Provide the (X, Y) coordinate of the cell's center where the given text is located.  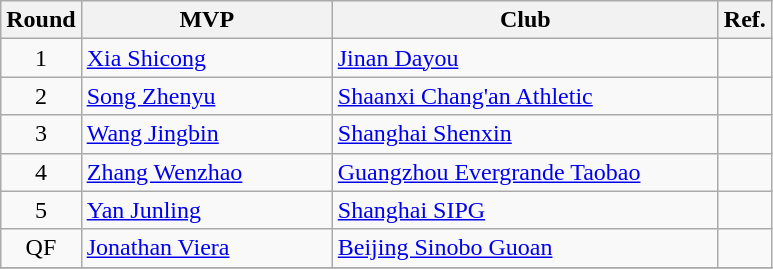
Round (41, 20)
Jonathan Viera (206, 248)
3 (41, 134)
1 (41, 58)
Yan Junling (206, 210)
Ref. (744, 20)
Beijing Sinobo Guoan (525, 248)
4 (41, 172)
Shaanxi Chang'an Athletic (525, 96)
Club (525, 20)
Guangzhou Evergrande Taobao (525, 172)
2 (41, 96)
Wang Jingbin (206, 134)
Song Zhenyu (206, 96)
Xia Shicong (206, 58)
Jinan Dayou (525, 58)
Shanghai Shenxin (525, 134)
QF (41, 248)
Zhang Wenzhao (206, 172)
MVP (206, 20)
Shanghai SIPG (525, 210)
5 (41, 210)
